Locate the cell with the specified text and output its [X, Y] center coordinate. 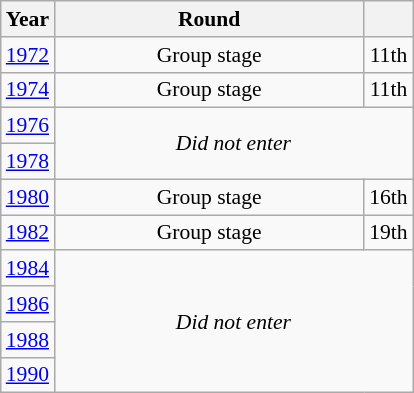
1982 [28, 233]
1976 [28, 126]
Round [209, 19]
1972 [28, 55]
1986 [28, 304]
16th [388, 197]
19th [388, 233]
1988 [28, 340]
Year [28, 19]
1990 [28, 375]
1984 [28, 269]
1980 [28, 197]
1974 [28, 90]
1978 [28, 162]
